Identify which cell holds the provided text, then report its (X, Y) central coordinate. 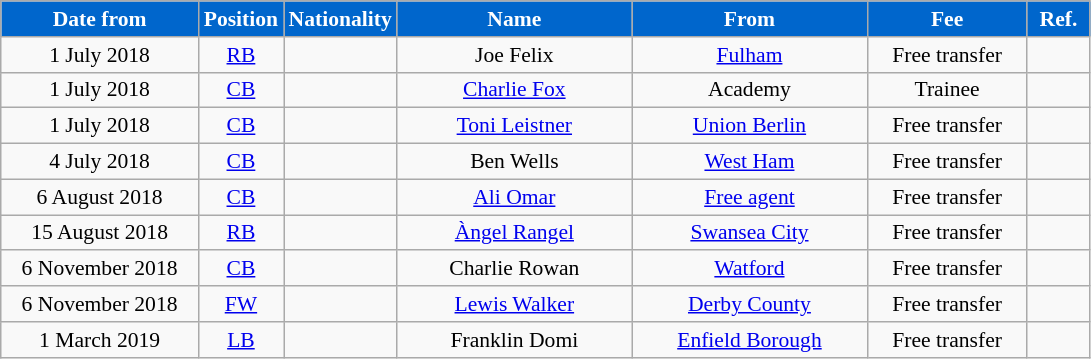
Swansea City (750, 233)
Ben Wells (514, 162)
West Ham (750, 162)
From (750, 19)
Nationality (340, 19)
15 August 2018 (100, 233)
6 August 2018 (100, 197)
Watford (750, 269)
Trainee (947, 90)
Joe Felix (514, 55)
Fulham (750, 55)
Àngel Rangel (514, 233)
Position (240, 19)
Free agent (750, 197)
Derby County (750, 304)
Charlie Rowan (514, 269)
Union Berlin (750, 126)
Date from (100, 19)
Fee (947, 19)
Ali Omar (514, 197)
FW (240, 304)
LB (240, 340)
Enfield Borough (750, 340)
1 March 2019 (100, 340)
Name (514, 19)
Lewis Walker (514, 304)
Academy (750, 90)
Charlie Fox (514, 90)
4 July 2018 (100, 162)
Ref. (1058, 19)
Toni Leistner (514, 126)
Franklin Domi (514, 340)
